Capture the cell that displays the provided text and extract its [X, Y] central coordinate. 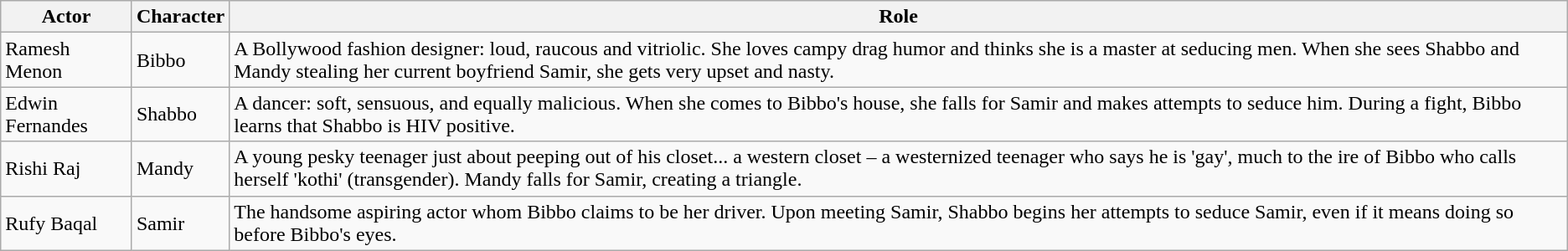
Actor [67, 17]
Samir [180, 223]
Role [899, 17]
Mandy [180, 169]
Edwin Fernandes [67, 114]
Rishi Raj [67, 169]
Bibbo [180, 60]
Rufy Baqal [67, 223]
Shabbo [180, 114]
Ramesh Menon [67, 60]
Character [180, 17]
